Identify which cell holds the provided text, then report its (x, y) central coordinate. 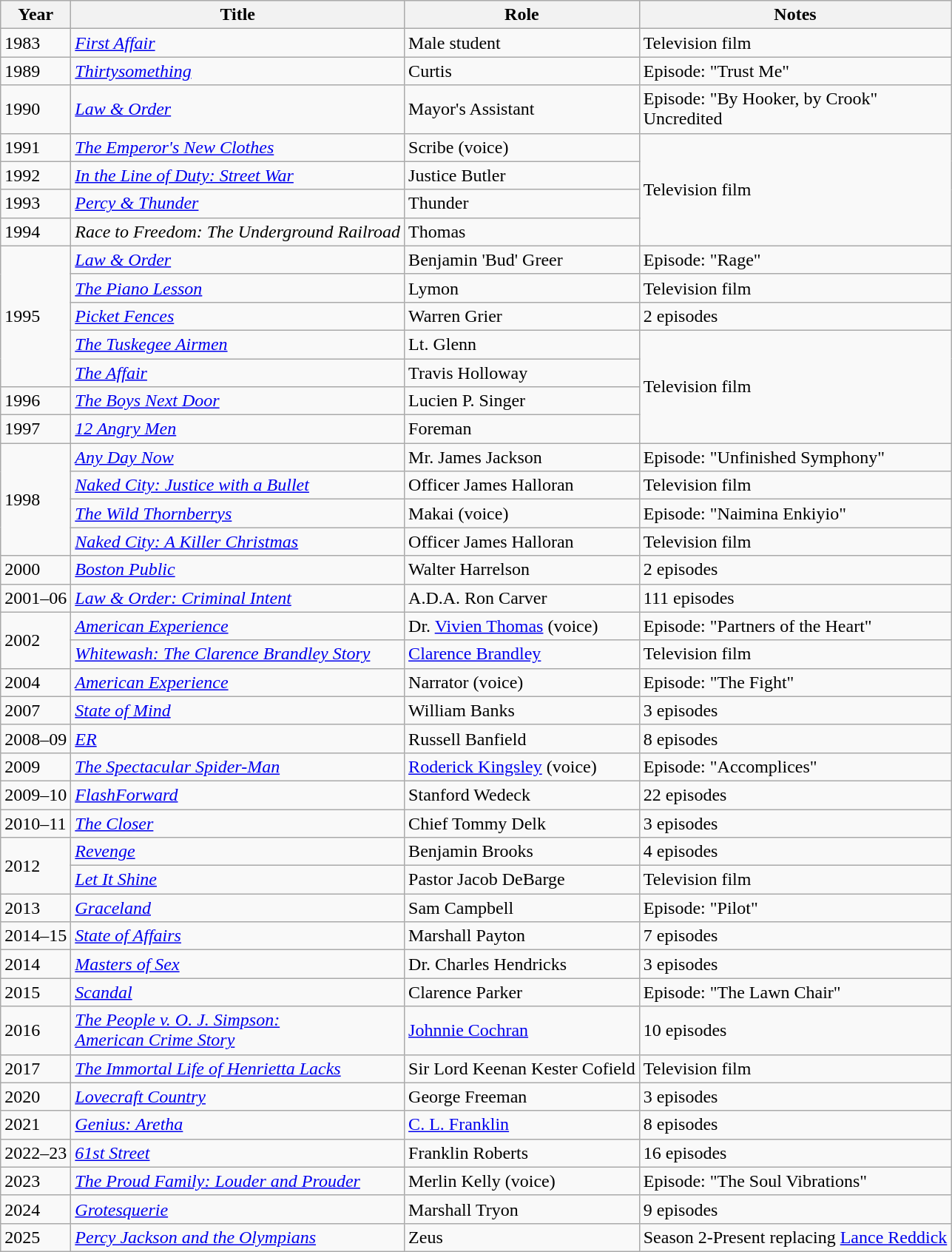
2024 (36, 1209)
1990 (36, 110)
Naked City: A Killer Christmas (238, 542)
1992 (36, 175)
1991 (36, 147)
The Closer (238, 824)
61st Street (238, 1153)
2009 (36, 767)
The Wild Thornberrys (238, 514)
Title (238, 15)
22 episodes (795, 795)
Scribe (voice) (522, 147)
Episode: "The Lawn Chair" (795, 992)
The Spectacular Spider-Man (238, 767)
111 episodes (795, 598)
First Affair (238, 43)
2008–09 (36, 738)
2020 (36, 1097)
Episode: "Naimina Enkiyio" (795, 514)
2004 (36, 682)
Boston Public (238, 570)
Episode: "Unfinished Symphony" (795, 457)
Lymon (522, 288)
Notes (795, 15)
4 episodes (795, 852)
Episode: "Partners of the Heart" (795, 626)
Any Day Now (238, 457)
Walter Harrelson (522, 570)
2012 (36, 866)
1993 (36, 203)
Scandal (238, 992)
2017 (36, 1068)
Thunder (522, 203)
Pastor Jacob DeBarge (522, 880)
Benjamin Brooks (522, 852)
Clarence Parker (522, 992)
Marshall Payton (522, 936)
Johnnie Cochran (522, 1030)
Lt. Glenn (522, 344)
2001–06 (36, 598)
Travis Holloway (522, 372)
Revenge (238, 852)
In the Line of Duty: Street War (238, 175)
Role (522, 15)
2010–11 (36, 824)
Curtis (522, 71)
Male student (522, 43)
Race to Freedom: The Underground Railroad (238, 232)
State of Affairs (238, 936)
2014 (36, 964)
Sam Campbell (522, 908)
Episode: "Rage" (795, 260)
Warren Grier (522, 316)
Let It Shine (238, 880)
The Affair (238, 372)
Episode: "Accomplices" (795, 767)
Lucien P. Singer (522, 401)
2002 (36, 640)
1989 (36, 71)
Episode: "The Fight" (795, 682)
The Tuskegee Airmen (238, 344)
Graceland (238, 908)
2016 (36, 1030)
2023 (36, 1181)
1994 (36, 232)
Mayor's Assistant (522, 110)
Episode: "By Hooker, by Crook"Uncredited (795, 110)
Episode: "The Soul Vibrations" (795, 1181)
Sir Lord Keenan Kester Cofield (522, 1068)
Roderick Kingsley (voice) (522, 767)
The Emperor's New Clothes (238, 147)
2022–23 (36, 1153)
Justice Butler (522, 175)
10 episodes (795, 1030)
2007 (36, 710)
Stanford Wedeck (522, 795)
2021 (36, 1125)
2013 (36, 908)
Merlin Kelly (voice) (522, 1181)
The People v. O. J. Simpson:American Crime Story (238, 1030)
Marshall Tryon (522, 1209)
Season 2-Present replacing Lance Reddick (795, 1237)
7 episodes (795, 936)
Episode: "Pilot" (795, 908)
12 Angry Men (238, 429)
George Freeman (522, 1097)
Masters of Sex (238, 964)
FlashForward (238, 795)
2000 (36, 570)
William Banks (522, 710)
Mr. James Jackson (522, 457)
2025 (36, 1237)
The Proud Family: Louder and Prouder (238, 1181)
2015 (36, 992)
State of Mind (238, 710)
The Piano Lesson (238, 288)
The Immortal Life of Henrietta Lacks (238, 1068)
Makai (voice) (522, 514)
1996 (36, 401)
Percy & Thunder (238, 203)
Dr. Vivien Thomas (voice) (522, 626)
Zeus (522, 1237)
Clarence Brandley (522, 654)
Chief Tommy Delk (522, 824)
Naked City: Justice with a Bullet (238, 485)
1983 (36, 43)
1997 (36, 429)
1998 (36, 499)
Russell Banfield (522, 738)
Benjamin 'Bud' Greer (522, 260)
9 episodes (795, 1209)
Foreman (522, 429)
Law & Order: Criminal Intent (238, 598)
Percy Jackson and the Olympians (238, 1237)
1995 (36, 316)
Franklin Roberts (522, 1153)
Grotesquerie (238, 1209)
A.D.A. Ron Carver (522, 598)
ER (238, 738)
Episode: "Trust Me" (795, 71)
Thomas (522, 232)
C. L. Franklin (522, 1125)
16 episodes (795, 1153)
Narrator (voice) (522, 682)
Dr. Charles Hendricks (522, 964)
Lovecraft Country (238, 1097)
2009–10 (36, 795)
Genius: Aretha (238, 1125)
Year (36, 15)
Whitewash: The Clarence Brandley Story (238, 654)
Thirtysomething (238, 71)
The Boys Next Door (238, 401)
Picket Fences (238, 316)
2014–15 (36, 936)
